Extract the [X, Y] coordinate from the center of the cell holding the provided text.  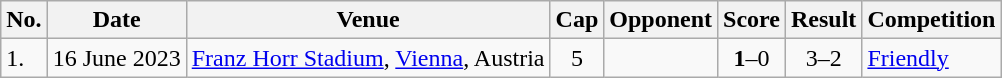
16 June 2023 [116, 58]
Cap [577, 20]
Result [823, 20]
No. [24, 20]
Competition [932, 20]
5 [577, 58]
Venue [368, 20]
1–0 [752, 58]
3–2 [823, 58]
Date [116, 20]
Friendly [932, 58]
1. [24, 58]
Opponent [661, 20]
Score [752, 20]
Franz Horr Stadium, Vienna, Austria [368, 58]
